Provide the (X, Y) coordinate of the cell's center where the given text is located.  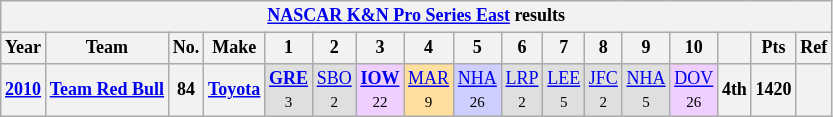
2010 (24, 90)
1 (289, 48)
NHA5 (646, 90)
LRP2 (522, 90)
GRE3 (289, 90)
Team (106, 48)
5 (477, 48)
2 (334, 48)
4th (735, 90)
IOW22 (380, 90)
LEE5 (564, 90)
Make (234, 48)
Pts (774, 48)
JFC2 (603, 90)
10 (694, 48)
6 (522, 48)
Year (24, 48)
9 (646, 48)
No. (186, 48)
SBO2 (334, 90)
NASCAR K&N Pro Series East results (416, 16)
84 (186, 90)
NHA26 (477, 90)
MAR9 (429, 90)
1420 (774, 90)
Toyota (234, 90)
Team Red Bull (106, 90)
DOV26 (694, 90)
7 (564, 48)
Ref (814, 48)
3 (380, 48)
4 (429, 48)
8 (603, 48)
